Identify which cell holds the provided text, then report its [X, Y] central coordinate. 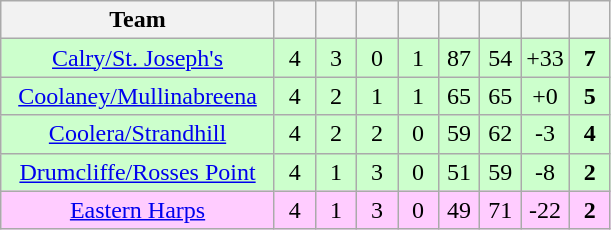
Team [138, 20]
5 [590, 96]
54 [500, 58]
87 [460, 58]
Coolaney/Mullinabreena [138, 96]
-22 [546, 210]
49 [460, 210]
7 [590, 58]
-8 [546, 172]
62 [500, 134]
51 [460, 172]
Coolera/Strandhill [138, 134]
71 [500, 210]
Calry/St. Joseph's [138, 58]
Drumcliffe/Rosses Point [138, 172]
+33 [546, 58]
+0 [546, 96]
-3 [546, 134]
Eastern Harps [138, 210]
